Search for the cell housing the specified text and yield its (x, y) center coordinate. 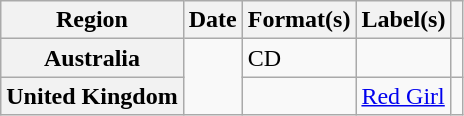
Red Girl (404, 96)
Format(s) (299, 20)
Label(s) (404, 20)
Date (212, 20)
United Kingdom (92, 96)
CD (299, 58)
Australia (92, 58)
Region (92, 20)
